Return the (X, Y) coordinate for the center point of the cell that contains the specified text.  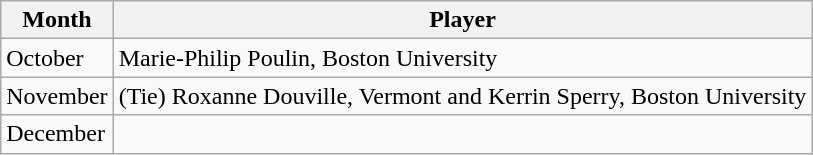
December (57, 134)
Marie-Philip Poulin, Boston University (462, 58)
Player (462, 20)
Month (57, 20)
(Tie) Roxanne Douville, Vermont and Kerrin Sperry, Boston University (462, 96)
November (57, 96)
October (57, 58)
